Determine the [X, Y] coordinate at the center of the cell enclosing the given text.  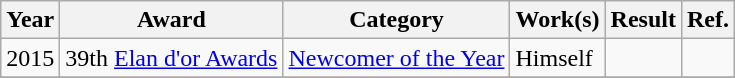
Ref. [708, 20]
Result [643, 20]
2015 [30, 58]
Award [172, 20]
Category [396, 20]
Work(s) [558, 20]
Year [30, 20]
Himself [558, 58]
39th Elan d'or Awards [172, 58]
Newcomer of the Year [396, 58]
